Find where the given text appears and provide that cell's center as (x, y) coordinate. 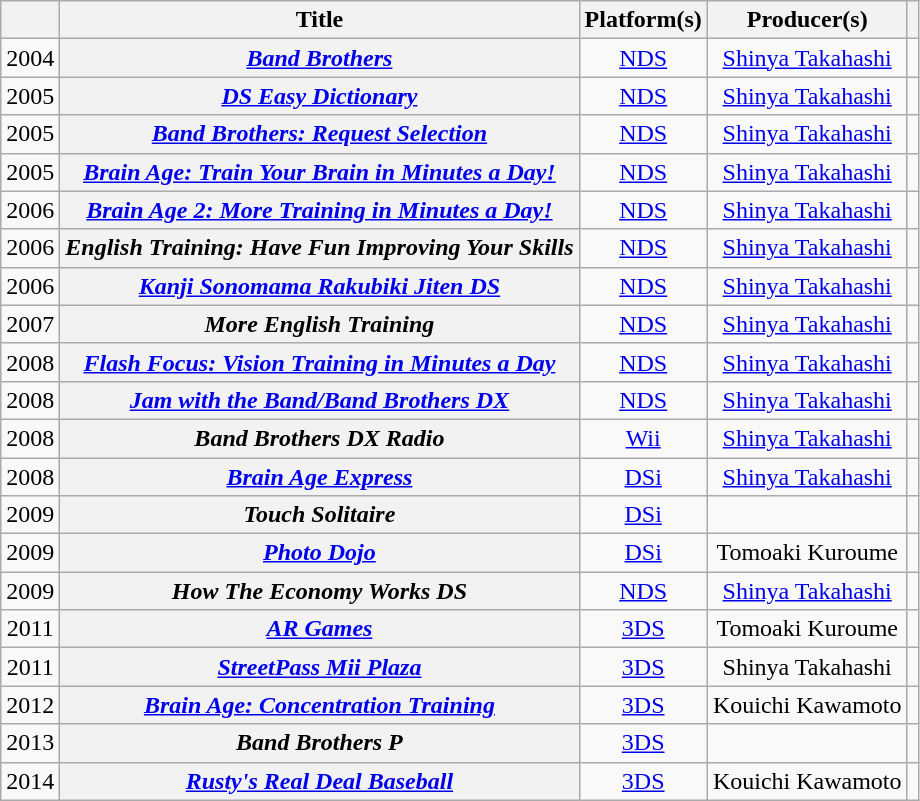
Brain Age: Concentration Training (320, 705)
Touch Solitaire (320, 515)
Flash Focus: Vision Training in Minutes a Day (320, 362)
2007 (30, 324)
2014 (30, 781)
Band Brothers: Request Selection (320, 134)
2012 (30, 705)
Band Brothers P (320, 743)
Brain Age Express (320, 477)
2013 (30, 743)
English Training: Have Fun Improving Your Skills (320, 248)
How The Economy Works DS (320, 591)
2004 (30, 58)
Title (320, 20)
Wii (643, 438)
More English Training (320, 324)
Producer(s) (807, 20)
DS Easy Dictionary (320, 96)
Platform(s) (643, 20)
Band Brothers DX Radio (320, 438)
Rusty's Real Deal Baseball (320, 781)
Jam with the Band/Band Brothers DX (320, 400)
Brain Age: Train Your Brain in Minutes a Day! (320, 172)
Kanji Sonomama Rakubiki Jiten DS (320, 286)
AR Games (320, 629)
Photo Dojo (320, 553)
Band Brothers (320, 58)
Brain Age 2: More Training in Minutes a Day! (320, 210)
StreetPass Mii Plaza (320, 667)
